Locate the cell with the specified text and output its (X, Y) center coordinate. 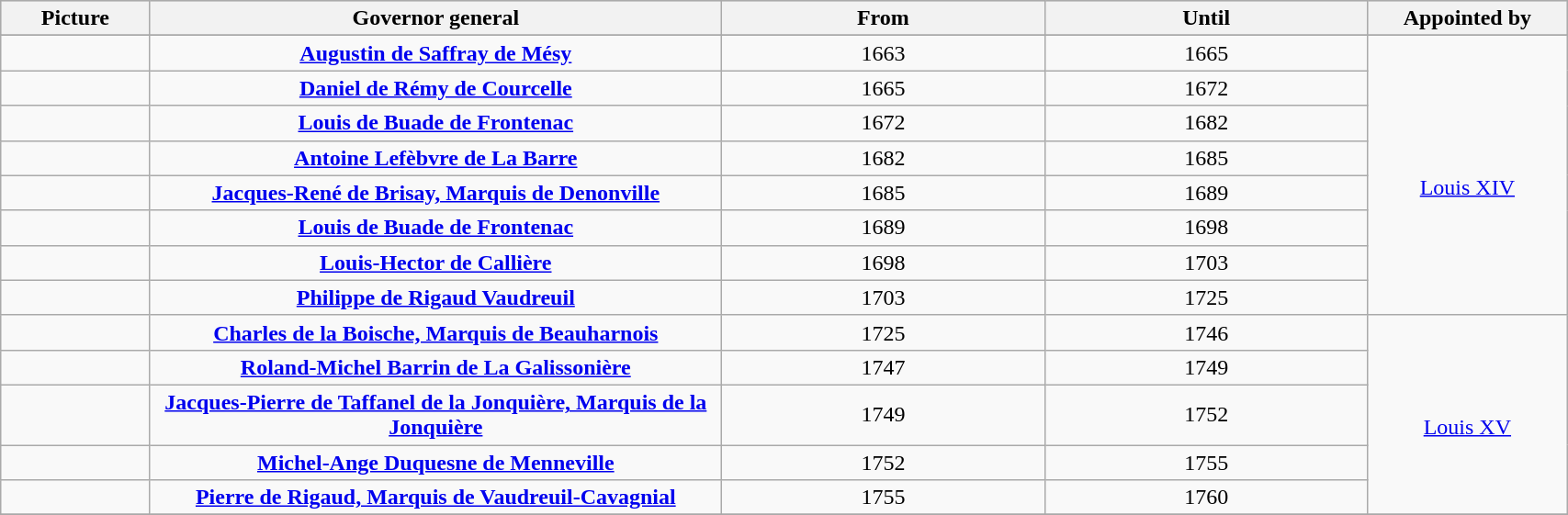
Pierre de Rigaud, Marquis de Vaudreuil-Cavagnial (435, 498)
Daniel de Rémy de Courcelle (435, 88)
Jacques-Pierre de Taffanel de la Jonquière, Marquis de la Jonquière (435, 415)
Appointed by (1468, 18)
Antoine Lefèbvre de La Barre (435, 158)
Jacques-René de Brisay, Marquis de Denonville (435, 193)
Picture (75, 18)
Louis-Hector de Callière (435, 263)
Charles de la Boische, Marquis de Beauharnois (435, 332)
1747 (884, 367)
Philippe de Rigaud Vaudreuil (435, 297)
Governor general (435, 18)
Augustin de Saffray de Mésy (435, 53)
1663 (884, 53)
Louis XV (1468, 415)
Michel-Ange Duquesne de Menneville (435, 462)
Roland-Michel Barrin de La Galissonière (435, 367)
Louis XIV (1468, 175)
Until (1206, 18)
1746 (1206, 332)
From (884, 18)
1760 (1206, 498)
